Identify which cell holds the provided text, then report its [X, Y] central coordinate. 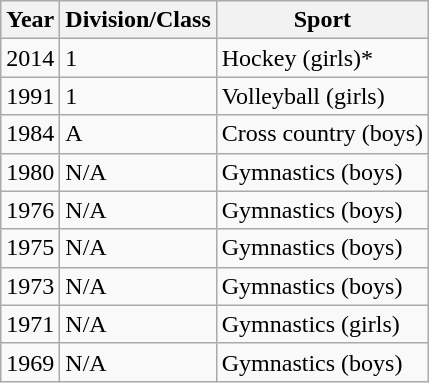
A [138, 134]
1973 [30, 286]
1971 [30, 324]
1980 [30, 172]
Division/Class [138, 20]
Hockey (girls)* [322, 58]
1969 [30, 362]
Year [30, 20]
Gymnastics (girls) [322, 324]
Volleyball (girls) [322, 96]
1984 [30, 134]
Sport [322, 20]
1991 [30, 96]
1976 [30, 210]
Cross country (boys) [322, 134]
2014 [30, 58]
1975 [30, 248]
